Return [x, y] of the center of cell containing provided text 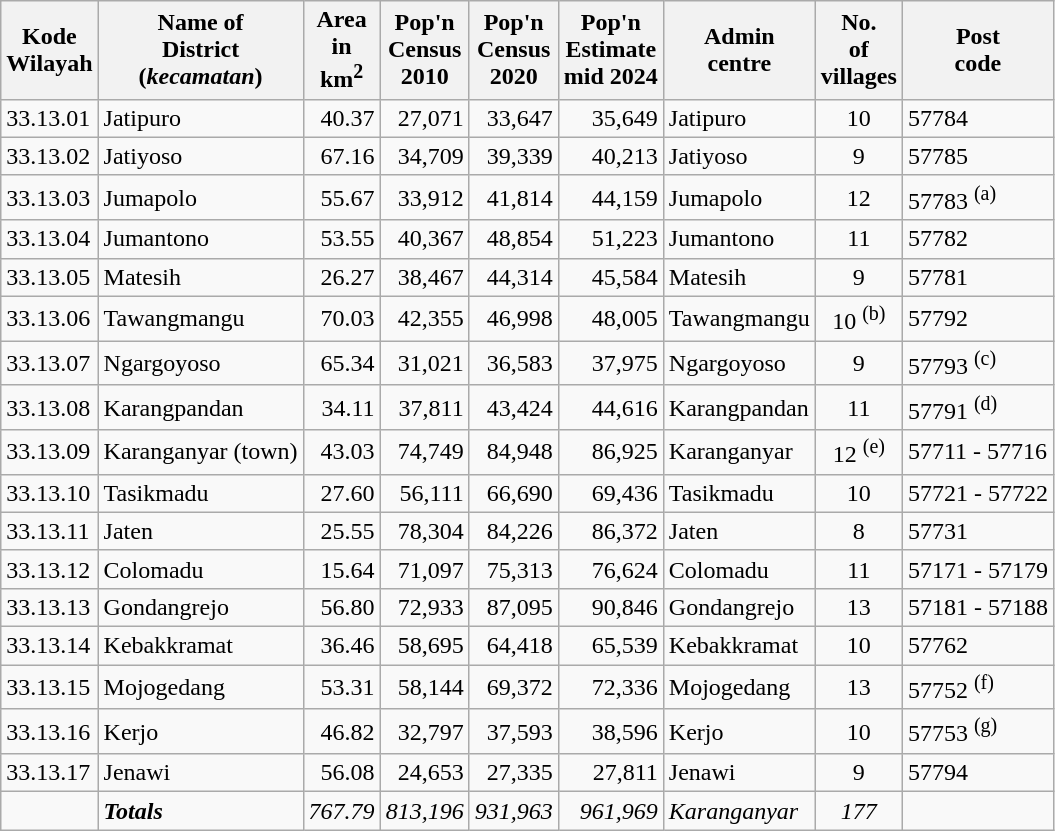
33.13.14 [50, 646]
46.82 [342, 732]
48,005 [610, 318]
33.13.12 [50, 569]
33.13.17 [50, 773]
57791 (d) [978, 408]
36.46 [342, 646]
56.80 [342, 608]
58,695 [424, 646]
44,159 [610, 198]
84,948 [514, 452]
33.13.11 [50, 531]
Area inkm2 [342, 50]
57731 [978, 531]
37,811 [424, 408]
70.03 [342, 318]
75,313 [514, 569]
33.13.01 [50, 118]
931,963 [514, 811]
84,226 [514, 531]
71,097 [424, 569]
57752 (f) [978, 688]
Karanganyar (town) [200, 452]
Pop'nCensus2010 [424, 50]
57784 [978, 118]
57783 (a) [978, 198]
40,213 [610, 156]
69,436 [610, 493]
57793 (c) [978, 364]
65,539 [610, 646]
48,854 [514, 239]
813,196 [424, 811]
33.13.15 [50, 688]
33,912 [424, 198]
57781 [978, 277]
33.13.02 [50, 156]
767.79 [342, 811]
57782 [978, 239]
34,709 [424, 156]
67.16 [342, 156]
38,596 [610, 732]
38,467 [424, 277]
57785 [978, 156]
44,314 [514, 277]
33.13.08 [50, 408]
64,418 [514, 646]
86,925 [610, 452]
65.34 [342, 364]
78,304 [424, 531]
31,021 [424, 364]
34.11 [342, 408]
57721 - 57722 [978, 493]
43.03 [342, 452]
46,998 [514, 318]
27,335 [514, 773]
Kode Wilayah [50, 50]
44,616 [610, 408]
No.ofvillages [858, 50]
32,797 [424, 732]
33.13.04 [50, 239]
8 [858, 531]
57792 [978, 318]
961,969 [610, 811]
33.13.03 [50, 198]
Pop'nCensus2020 [514, 50]
33,647 [514, 118]
25.55 [342, 531]
42,355 [424, 318]
24,653 [424, 773]
37,975 [610, 364]
57181 - 57188 [978, 608]
86,372 [610, 531]
72,336 [610, 688]
33.13.10 [50, 493]
57753 (g) [978, 732]
Name ofDistrict(kecamatan) [200, 50]
69,372 [514, 688]
Totals [200, 811]
57794 [978, 773]
56,111 [424, 493]
57711 - 57716 [978, 452]
Pop'nEstimatemid 2024 [610, 50]
56.08 [342, 773]
55.67 [342, 198]
40,367 [424, 239]
33.13.06 [50, 318]
58,144 [424, 688]
43,424 [514, 408]
37,593 [514, 732]
27,811 [610, 773]
76,624 [610, 569]
177 [858, 811]
51,223 [610, 239]
27.60 [342, 493]
66,690 [514, 493]
Admincentre [739, 50]
12 [858, 198]
33.13.07 [50, 364]
74,749 [424, 452]
27,071 [424, 118]
57171 - 57179 [978, 569]
15.64 [342, 569]
57762 [978, 646]
10 (b) [858, 318]
72,933 [424, 608]
45,584 [610, 277]
33.13.09 [50, 452]
41,814 [514, 198]
33.13.13 [50, 608]
53.55 [342, 239]
12 (e) [858, 452]
90,846 [610, 608]
Postcode [978, 50]
53.31 [342, 688]
36,583 [514, 364]
35,649 [610, 118]
39,339 [514, 156]
26.27 [342, 277]
33.13.16 [50, 732]
33.13.05 [50, 277]
40.37 [342, 118]
87,095 [514, 608]
